Extract the (x, y) coordinate from the center of the cell holding the provided text.  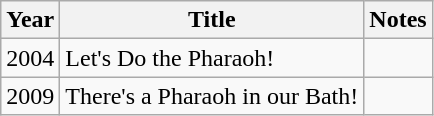
2004 (30, 58)
There's a Pharaoh in our Bath! (212, 96)
Notes (398, 20)
Title (212, 20)
Year (30, 20)
2009 (30, 96)
Let's Do the Pharaoh! (212, 58)
